For the text-containing cell, return its midpoint in (X, Y) coordinate format. 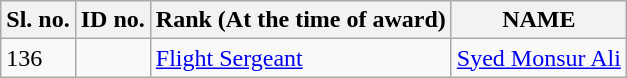
Flight Sergeant (300, 58)
Syed Monsur Ali (538, 58)
NAME (538, 20)
136 (38, 58)
ID no. (112, 20)
Sl. no. (38, 20)
Rank (At the time of award) (300, 20)
